Extract the [X, Y] coordinate from the center of the cell holding the provided text.  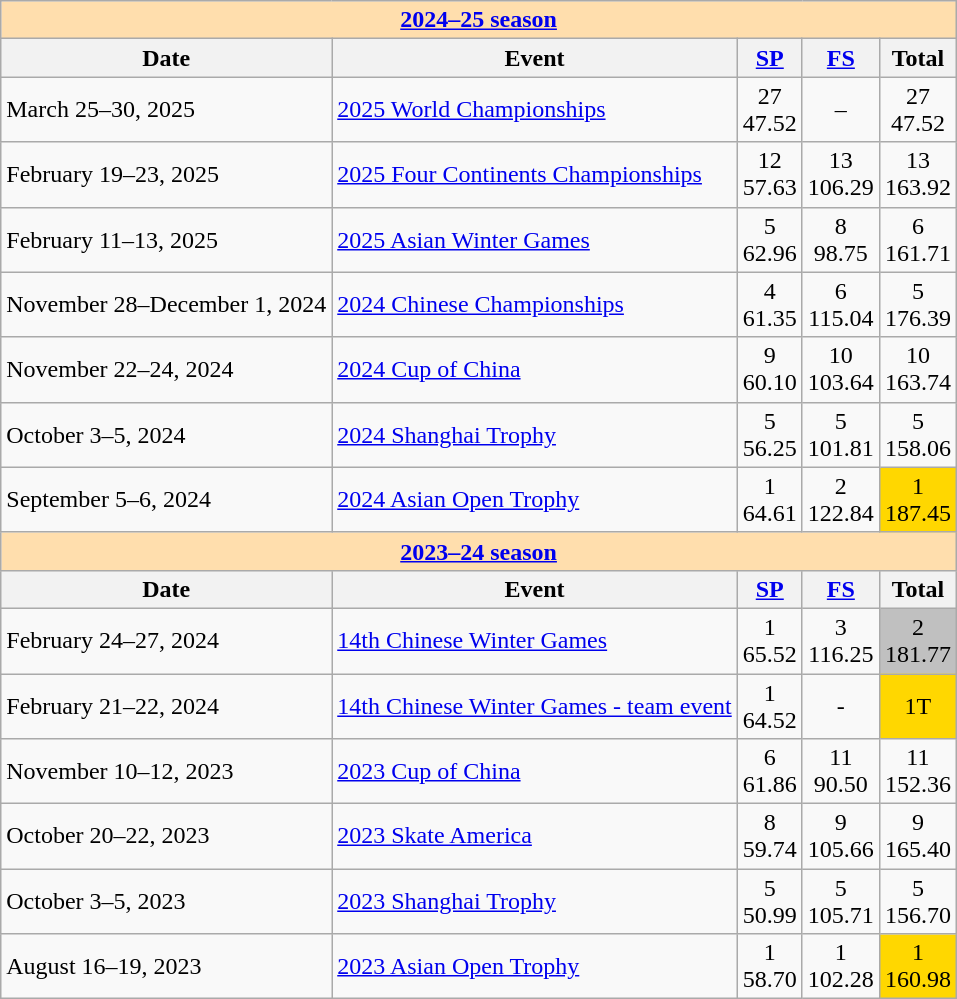
5 50.99 [770, 902]
2024–25 season [479, 20]
2024 Cup of China [535, 370]
14th Chinese Winter Games [535, 640]
5 156.70 [918, 902]
November 22–24, 2024 [166, 370]
2025 World Championships [535, 110]
November 28–December 1, 2024 [166, 304]
2 181.77 [918, 640]
12 57.63 [770, 174]
6 115.04 [840, 304]
6 161.71 [918, 240]
4 61.35 [770, 304]
1 160.98 [918, 966]
5 158.06 [918, 434]
2 122.84 [840, 500]
1 64.61 [770, 500]
5 176.39 [918, 304]
8 59.74 [770, 836]
February 24–27, 2024 [166, 640]
14th Chinese Winter Games - team event [535, 706]
10 103.64 [840, 370]
6 61.86 [770, 772]
2024 Chinese Championships [535, 304]
1T [918, 706]
5 62.96 [770, 240]
5 56.25 [770, 434]
– [840, 110]
1 187.45 [918, 500]
February 19–23, 2025 [166, 174]
2024 Asian Open Trophy [535, 500]
1 65.52 [770, 640]
2025 Asian Winter Games [535, 240]
9 105.66 [840, 836]
5 101.81 [840, 434]
1 58.70 [770, 966]
March 25–30, 2025 [166, 110]
9 165.40 [918, 836]
2023–24 season [479, 551]
November 10–12, 2023 [166, 772]
13 163.92 [918, 174]
13 106.29 [840, 174]
October 3–5, 2024 [166, 434]
9 60.10 [770, 370]
11 152.36 [918, 772]
3 116.25 [840, 640]
1 102.28 [840, 966]
September 5–6, 2024 [166, 500]
2024 Shanghai Trophy [535, 434]
2023 Shanghai Trophy [535, 902]
- [840, 706]
2025 Four Continents Championships [535, 174]
2023 Skate America [535, 836]
8 98.75 [840, 240]
October 20–22, 2023 [166, 836]
August 16–19, 2023 [166, 966]
2023 Asian Open Trophy [535, 966]
October 3–5, 2023 [166, 902]
1 64.52 [770, 706]
5 105.71 [840, 902]
10 163.74 [918, 370]
February 21–22, 2024 [166, 706]
11 90.50 [840, 772]
February 11–13, 2025 [166, 240]
2023 Cup of China [535, 772]
